Extract the [x, y] coordinate from the center of the cell holding the provided text.  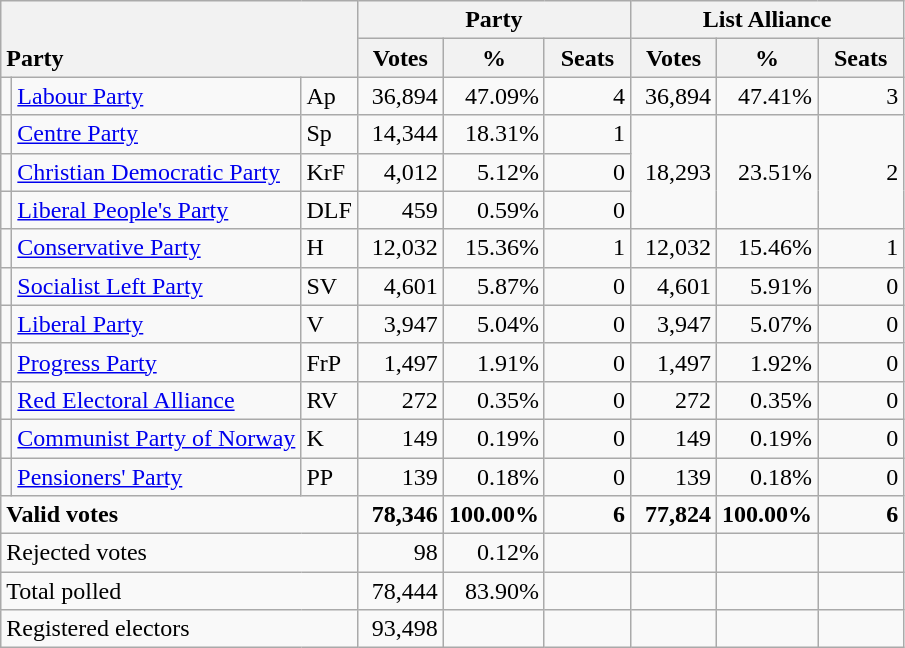
459 [400, 210]
3 [861, 96]
Red Electoral Alliance [156, 400]
18.31% [494, 134]
77,824 [673, 515]
Rejected votes [180, 553]
4 [587, 96]
5.12% [494, 172]
K [329, 438]
Valid votes [180, 515]
H [329, 248]
List Alliance [766, 20]
15.36% [494, 248]
23.51% [768, 172]
98 [400, 553]
KrF [329, 172]
Centre Party [156, 134]
83.90% [494, 591]
0.12% [494, 553]
FrP [329, 362]
Liberal People's Party [156, 210]
78,346 [400, 515]
2 [861, 172]
Pensioners' Party [156, 477]
0.59% [494, 210]
93,498 [400, 629]
14,344 [400, 134]
SV [329, 286]
Total polled [180, 591]
PP [329, 477]
5.87% [494, 286]
1.91% [494, 362]
Sp [329, 134]
1.92% [768, 362]
Registered electors [180, 629]
15.46% [768, 248]
18,293 [673, 172]
Communist Party of Norway [156, 438]
Labour Party [156, 96]
47.09% [494, 96]
DLF [329, 210]
4,012 [400, 172]
Progress Party [156, 362]
47.41% [768, 96]
V [329, 324]
5.04% [494, 324]
RV [329, 400]
Conservative Party [156, 248]
Socialist Left Party [156, 286]
Ap [329, 96]
5.07% [768, 324]
5.91% [768, 286]
Liberal Party [156, 324]
78,444 [400, 591]
Christian Democratic Party [156, 172]
